From the cell containing the given text, extract its center point as (x, y) coordinate. 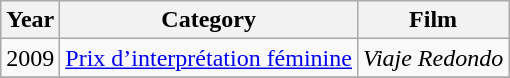
Category (209, 20)
2009 (30, 58)
Film (432, 20)
Prix d’interprétation féminine (209, 58)
Year (30, 20)
Viaje Redondo (432, 58)
